Locate the cell with the specified text and output its [x, y] center coordinate. 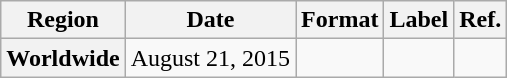
Ref. [480, 20]
Worldwide [63, 58]
Region [63, 20]
Format [340, 20]
Label [419, 20]
August 21, 2015 [210, 58]
Date [210, 20]
